Detect which cell encompasses the target text, then output its (x, y) center coordinate. 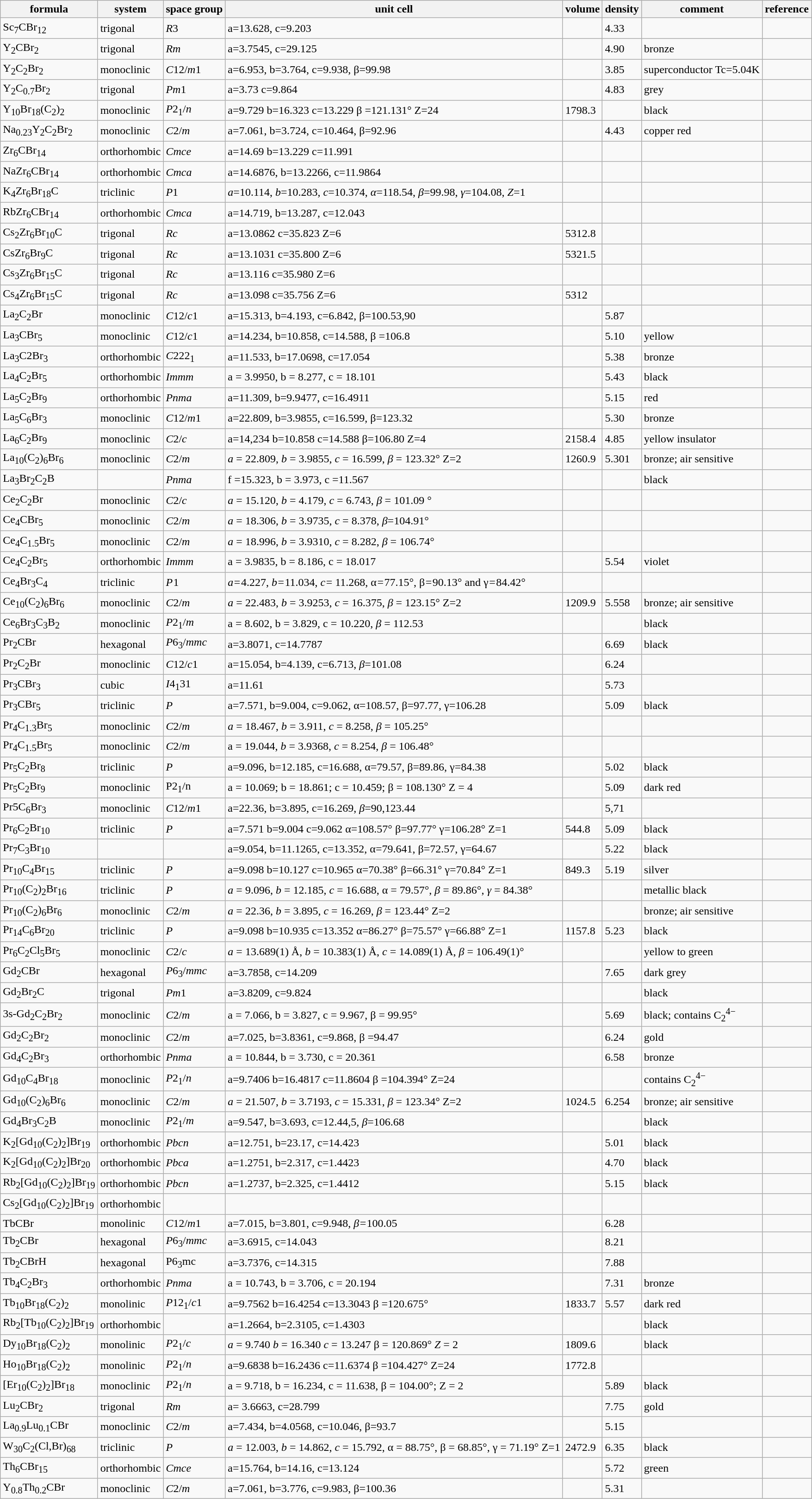
a=9.7406 b=16.4817 c=11.8604 β =104.394° Z=24 (394, 1079)
R3 (194, 28)
Pr6C2Cl5Br5 (49, 952)
5.87 (622, 316)
density (622, 9)
Gd2CBr (49, 972)
a=11.61 (394, 685)
RbZr6CBr14 (49, 213)
5.22 (622, 849)
a=3.7376, c=14.315 (394, 1263)
a=7.061, b=3.776, c=9.983, β=100.36 (394, 1488)
a=9.729 b=16.323 c=13.229 β =121.131° Z=24 (394, 110)
Pr5C2Br8 (49, 767)
space group (194, 9)
Pbca (194, 1163)
5.72 (622, 1468)
P1 (194, 193)
Pr6C2Br10 (49, 828)
Rb2[Gd10(C2)2]Br19 (49, 1183)
Gd2C2Br2 (49, 1037)
a=13.1031 c=35.800 Z=6 (394, 254)
a=15.764, b=14.16, c=13.124 (394, 1468)
4.90 (622, 49)
yellow to green (701, 952)
1209.9 (583, 603)
La10(C2)6Br6 (49, 459)
6.58 (622, 1057)
a=14.69 b=13.229 c=11.991 (394, 151)
5.10 (622, 336)
a=11.309, b=9.9477, c=16.4911 (394, 398)
black; contains C24− (701, 1014)
a=1.2751, b=2.317, c=1.4423 (394, 1163)
a=9.096, b=12.185, c=16.688, α=79.57, β=89.86, γ=84.38 (394, 767)
system (130, 9)
a = 9.718, b = 16.234, c = 11.638, β = 104.00°; Z = 2 (394, 1386)
Y2CBr2 (49, 49)
comment (701, 9)
a=13.0862 c=35.823 Z=6 (394, 233)
TbCBr (49, 1223)
5321.5 (583, 254)
5.54 (622, 562)
a=9.054, b=11.1265, c=13.352, α=79.641, β=72.57, γ=64.67 (394, 849)
C2221 (194, 356)
5.31 (622, 1488)
La3C2Br3 (49, 356)
a = 4.227, b = 11.034, c = 11.268, α = 77.15°, β = 90.13° and γ = 84.42° (394, 582)
Y2C0.7Br2 (49, 90)
a = 10.743, b = 3.706, c = 20.194 (394, 1283)
Ho10Br18(C2)2 (49, 1365)
Rb2[Tb10(C2)2]Br19 (49, 1324)
1833.7 (583, 1304)
a = 18.306, b = 3.9735, c = 8.378, β=104.91° (394, 521)
5.301 (622, 459)
Gd10C4Br18 (49, 1079)
yellow (701, 336)
a=14.6876, b=13.2266, c=11.9864 (394, 172)
8.21 (622, 1242)
5.558 (622, 603)
Gd4C2Br3 (49, 1057)
a=10.114, b=10.283, c=10.374, α=118.54, β=99.98, γ=104.08, Z=1 (394, 193)
Tb2CBr (49, 1242)
Y2C2Br2 (49, 69)
a=15.054, b=4.139, c=6.713, β=101.08 (394, 664)
CsZr6Br9C (49, 254)
a = 19.044, b = 3.9368, c = 8.254, β = 106.48° (394, 746)
Ce4C2Br5 (49, 562)
metallic black (701, 890)
Pr5C2Br9 (49, 788)
Ce2C2Br (49, 500)
a=14,234 b=10.858 c=14.588 β=106.80 Z=4 (394, 439)
Pr10C4Br15 (49, 870)
7.75 (622, 1406)
4.33 (622, 28)
5312.8 (583, 233)
4.83 (622, 90)
a=7.571 b=9.004 c=9.062 α=108.57° β=97.77° γ=106.28° Z=1 (394, 828)
Ce6Br3C3B2 (49, 623)
La6C2Br9 (49, 439)
Ce10(C2)6Br6 (49, 603)
La3Br2C2B (49, 479)
a=15.313, b=4.193, c=6.842, β=100.53,90 (394, 316)
a= 3.6663, c=28.799 (394, 1406)
formula (49, 9)
1809.6 (583, 1345)
contains C24− (701, 1079)
unit cell (394, 9)
5.19 (622, 870)
1157.8 (583, 931)
Pr14C6Br20 (49, 931)
La5C2Br9 (49, 398)
[Er10(C2)2]Br18 (49, 1386)
6.69 (622, 644)
a=9.7562 b=16.4254 c=13.3043 β =120.675° (394, 1304)
Gd4Br3C2B (49, 1122)
a = 18.996, b = 3.9310, c = 8.282, β = 106.74° (394, 541)
a = 15.120, b = 4.179, c = 6.743, β = 101.09 ° (394, 500)
La0.9Lu0.1CBr (49, 1427)
1260.9 (583, 459)
849.3 (583, 870)
6.254 (622, 1101)
La4C2Br5 (49, 377)
Zr6CBr14 (49, 151)
red (701, 398)
f =15.323, b = 3.973, c =11.567 (394, 479)
1024.5 (583, 1101)
Pr10(C2)2Br16 (49, 890)
copper red (701, 131)
a = 22.36, b = 3.895, c = 16.269, β = 123.44° Z=2 (394, 911)
5,71 (622, 808)
a = 22.809, b = 3.9855, c = 16.599, β = 123.32° Z=2 (394, 459)
a=3.7545, c=29.125 (394, 49)
Gd10(C2)6Br6 (49, 1101)
5.01 (622, 1142)
a=13.628, c=9.203 (394, 28)
Cs3Zr6Br15C (49, 274)
Ce4CBr5 (49, 521)
a=14.234, b=10.858, c=14.588, β =106.8 (394, 336)
a=22.36, b=3.895, c=16.269, β=90,123.44 (394, 808)
volume (583, 9)
5.73 (622, 685)
a = 3.9835, b = 8.186, c = 18.017 (394, 562)
a=9.6838 b=16.2436 c=11.6374 β =104.427° Z=24 (394, 1365)
Na0.23Y2C2Br2 (49, 131)
green (701, 1468)
a = 9.096, b = 12.185, c = 16.688, α = 79.57°, β = 89.86°, γ = 84.38° (394, 890)
a=12.751, b=23.17, c=14.423 (394, 1142)
a=3.73 c=9.864 (394, 90)
NaZr6CBr14 (49, 172)
a=22.809, b=3.9855, c=16.599, β=123.32 (394, 418)
7.88 (622, 1263)
Tb2CBrH (49, 1263)
5.23 (622, 931)
Pr10(C2)6Br6 (49, 911)
Lu2CBr2 (49, 1406)
6.35 (622, 1447)
3s-Gd2C2Br2 (49, 1014)
Ce4Br3C4 (49, 582)
grey (701, 90)
Cs2[Gd10(C2)2]Br19 (49, 1204)
a=14.719, b=13.287, c=12.043 (394, 213)
a=13.098 c=35.756 Z=6 (394, 295)
7.65 (622, 972)
P21/c (194, 1345)
5.30 (622, 418)
a=1.2664, b=2.3105, c=1.4303 (394, 1324)
4.85 (622, 439)
a=7.571, b=9.004, c=9.062, α=108.57, β=97.77, γ=106.28 (394, 705)
a=3.7858, c=14.209 (394, 972)
a = 7.066, b = 3.827, c = 9.967, β = 99.95° (394, 1014)
a = 3.9950, b = 8.277, c = 18.101 (394, 377)
4.43 (622, 131)
Pr4C1.3Br5 (49, 726)
a=3.6915, c=14.043 (394, 1242)
a=9.098 b=10.127 c=10.965 α=70.38° β=66.31° γ=70.84° Z=1 (394, 870)
a=9.547, b=3.693, c=12.44,5, β=106.68 (394, 1122)
a = 9.740 b = 16.340 c = 13.247 β = 120.869° Z = 2 (394, 1345)
a = 21.507, b = 3.7193, c = 15.331, β = 123.34° Z=2 (394, 1101)
5.69 (622, 1014)
W30C2(Cl,Br)68 (49, 1447)
K2[Gd10(C2)2]Br19 (49, 1142)
La5C6Br3 (49, 418)
violet (701, 562)
Tb10Br18(C2)2 (49, 1304)
a=7.025, b=3.8361, c=9.868, β =94.47 (394, 1037)
a=13.116 c=35.980 Z=6 (394, 274)
Ce4C1.5Br5 (49, 541)
Pr3CBr3 (49, 685)
a=3.8071, c=14.7787 (394, 644)
Y0.8Th0.2CBr (49, 1488)
7.31 (622, 1283)
Pr2C2Br (49, 664)
2472.9 (583, 1447)
5.38 (622, 356)
Cs4Zr6Br15C (49, 295)
Pr7C3Br10 (49, 849)
a=11.533, b=17.0698, c=17.054 (394, 356)
4.70 (622, 1163)
5312 (583, 295)
Th6CBr15 (49, 1468)
yellow insulator (701, 439)
a = 22.483, b = 3.9253, c = 16.375, β = 123.15° Z=2 (394, 603)
a=6.953, b=3.764, c=9.938, β=99.98 (394, 69)
a = 10.844, b = 3.730, c = 20.361 (394, 1057)
3.85 (622, 69)
La3CBr5 (49, 336)
a=7.061, b=3.724, c=10.464, β=92.96 (394, 131)
Pr5C6Br3 (49, 808)
a=7.015, b=3.801, c=9.948, β=100.05 (394, 1223)
superconductor Tc=5.04K (701, 69)
544.8 (583, 828)
a=7.434, b=4.0568, c=10.046, β=93.7 (394, 1427)
Cs2Zr6Br10C (49, 233)
a=3.8209, c=9.824 (394, 993)
6.28 (622, 1223)
Gd2Br2C (49, 993)
a=9.098 b=10.935 c=13.352 α=86.27° β=75.57° γ=66.88° Z=1 (394, 931)
1798.3 (583, 110)
silver (701, 870)
Dy10Br18(C2)2 (49, 1345)
P121/c1 (194, 1304)
Y10Br18(C2)2 (49, 110)
Sc7CBr12 (49, 28)
I4131 (194, 685)
a = 8.602, b = 3.829, c = 10.220, β = 112.53 (394, 623)
5.89 (622, 1386)
cubic (130, 685)
K4Zr6Br18C (49, 193)
a=1.2737, b=2.325, c=1.4412 (394, 1183)
2158.4 (583, 439)
a = 12.003, b = 14.862, c = 15.792, α = 88.75°, β = 68.85°, γ = 71.19° Z=1 (394, 1447)
K2[Gd10(C2)2]Br20 (49, 1163)
Pr2CBr (49, 644)
P63mc (194, 1263)
Pr4C1.5Br5 (49, 746)
Pr3CBr5 (49, 705)
5.02 (622, 767)
a = 18.467, b = 3.911, c = 8.258, β = 105.25° (394, 726)
Tb4C2Br3 (49, 1283)
1772.8 (583, 1365)
reference (787, 9)
dark grey (701, 972)
5.43 (622, 377)
a = 10.069; b = 18.861; c = 10.459; β = 108.130° Z = 4 (394, 788)
P 1 (194, 582)
5.57 (622, 1304)
a = 13.689(1) Å, b = 10.383(1) Å, c = 14.089(1) Å, β = 106.49(1)° (394, 952)
La2C2Br (49, 316)
